Determine the (X, Y) coordinate at the center of the cell enclosing the given text.  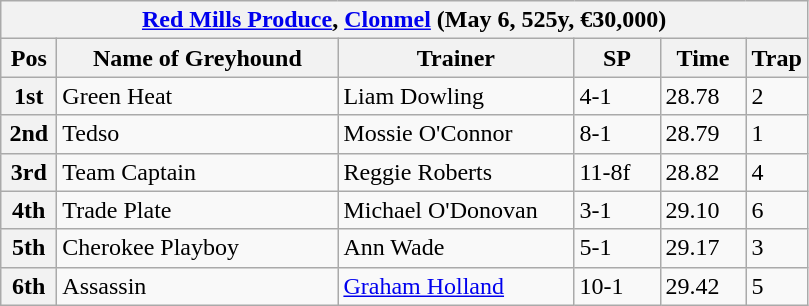
29.17 (703, 248)
2 (776, 96)
28.79 (703, 134)
Trainer (456, 58)
Michael O'Donovan (456, 210)
Mossie O'Connor (456, 134)
11-8f (617, 172)
28.82 (703, 172)
Trap (776, 58)
Trade Plate (198, 210)
10-1 (617, 286)
3-1 (617, 210)
5-1 (617, 248)
5 (776, 286)
29.10 (703, 210)
6 (776, 210)
Reggie Roberts (456, 172)
4-1 (617, 96)
Red Mills Produce, Clonmel (May 6, 525y, €30,000) (404, 20)
Graham Holland (456, 286)
Name of Greyhound (198, 58)
Ann Wade (456, 248)
5th (29, 248)
8-1 (617, 134)
4 (776, 172)
2nd (29, 134)
Team Captain (198, 172)
Assassin (198, 286)
3 (776, 248)
6th (29, 286)
4th (29, 210)
Cherokee Playboy (198, 248)
SP (617, 58)
Green Heat (198, 96)
1st (29, 96)
Liam Dowling (456, 96)
28.78 (703, 96)
1 (776, 134)
Time (703, 58)
29.42 (703, 286)
3rd (29, 172)
Pos (29, 58)
Tedso (198, 134)
